Scan for the cell matching the given text and deliver its (x, y) coordinate at center. 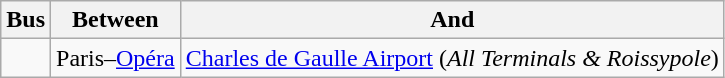
Charles de Gaulle Airport (All Terminals & Roissypole) (452, 58)
Paris–Opéra (116, 58)
And (452, 20)
Bus (26, 20)
Between (116, 20)
